For the text-containing cell, return its midpoint in (X, Y) coordinate format. 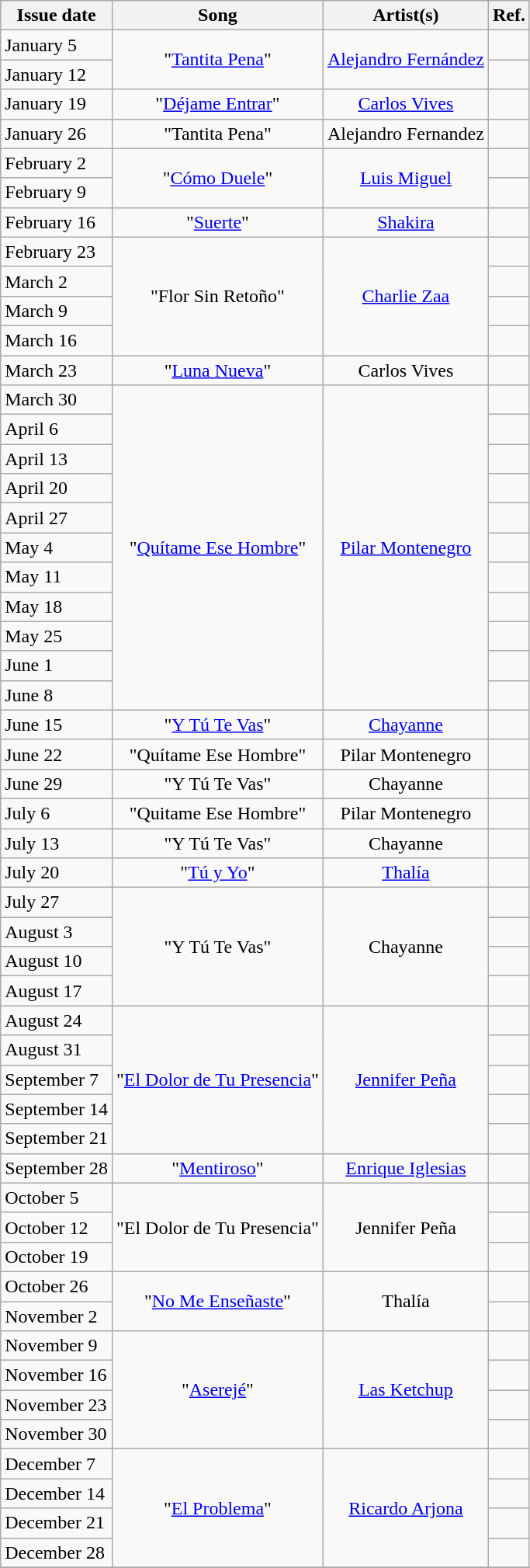
Ref. (509, 16)
"Mentiroso" (217, 1168)
December 21 (57, 1523)
June 1 (57, 666)
November 2 (57, 1316)
September 14 (57, 1109)
"Flor Sin Retoño" (217, 296)
"Cómo Duele" (217, 178)
January 5 (57, 45)
April 6 (57, 429)
Las Ketchup (405, 1390)
April 20 (57, 488)
Song (217, 16)
Alejandro Fernández (405, 60)
November 9 (57, 1346)
"Déjame Entrar" (217, 104)
July 6 (57, 813)
August 10 (57, 961)
July 27 (57, 902)
May 4 (57, 548)
August 24 (57, 1020)
Enrique Iglesias (405, 1168)
"Tú y Yo" (217, 873)
January 26 (57, 134)
October 19 (57, 1257)
March 9 (57, 311)
May 25 (57, 636)
March 30 (57, 400)
August 31 (57, 1050)
March 23 (57, 370)
June 8 (57, 695)
"Quitame Ese Hombre" (217, 813)
February 16 (57, 222)
"No Me Enseñaste" (217, 1301)
May 18 (57, 607)
December 14 (57, 1493)
Shakira (405, 222)
January 12 (57, 75)
June 22 (57, 754)
Issue date (57, 16)
March 2 (57, 281)
Alejandro Fernandez (405, 134)
February 9 (57, 193)
February 2 (57, 163)
April 27 (57, 518)
Luis Miguel (405, 178)
"Aserejé" (217, 1390)
Charlie Zaa (405, 296)
"Luna Nueva" (217, 370)
January 19 (57, 104)
"El Problema" (217, 1508)
November 23 (57, 1405)
February 23 (57, 252)
October 26 (57, 1286)
June 15 (57, 725)
December 28 (57, 1552)
July 20 (57, 873)
"Suerte" (217, 222)
July 13 (57, 843)
December 7 (57, 1464)
November 30 (57, 1434)
November 16 (57, 1375)
August 17 (57, 991)
June 29 (57, 784)
September 28 (57, 1168)
May 11 (57, 577)
Artist(s) (405, 16)
September 7 (57, 1080)
April 13 (57, 459)
October 5 (57, 1198)
August 3 (57, 932)
September 21 (57, 1139)
October 12 (57, 1227)
March 16 (57, 340)
Ricardo Arjona (405, 1508)
